Extract the (X, Y) coordinate from the center of the cell holding the provided text.  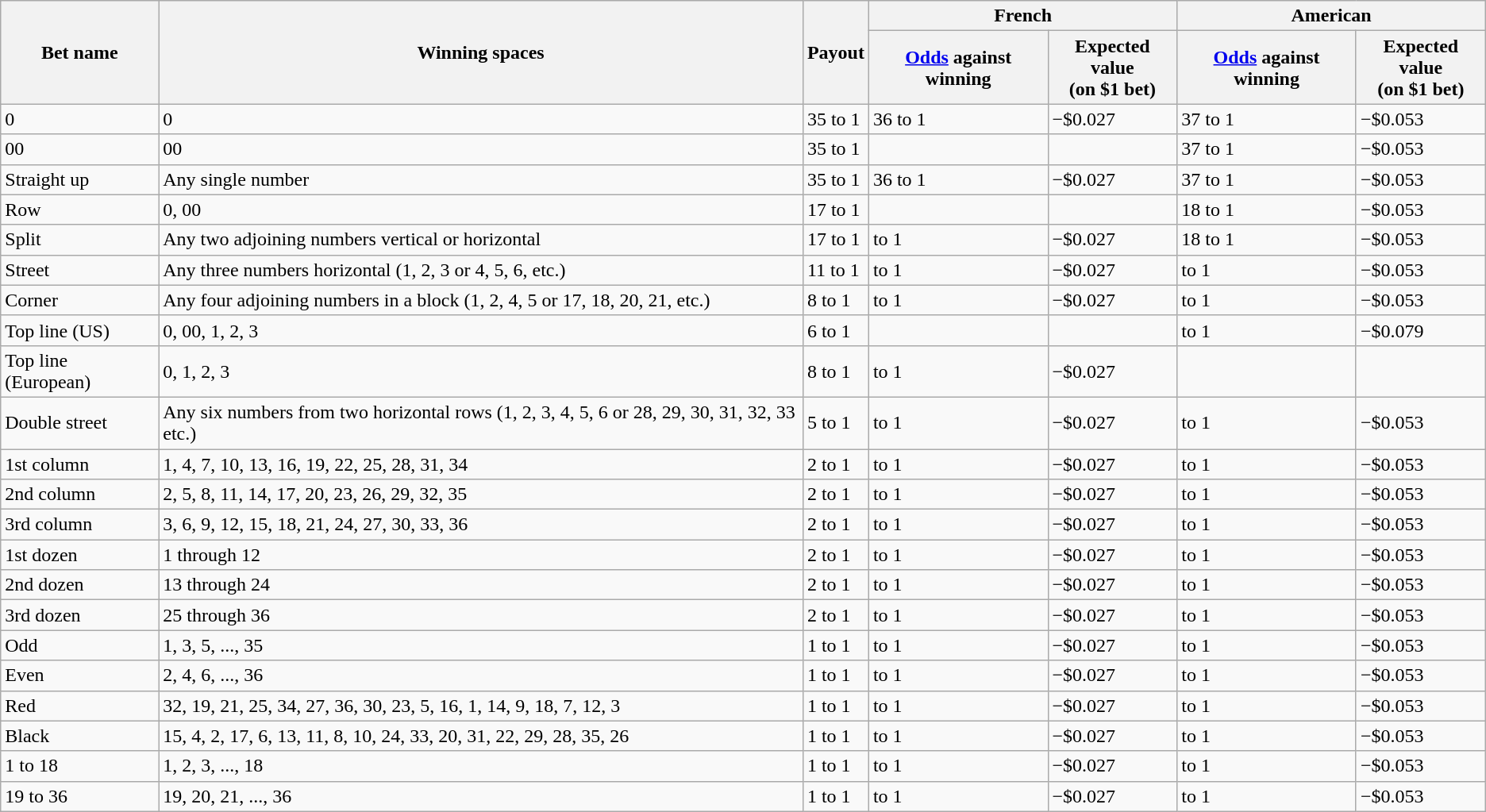
0, 00 (481, 210)
1 to 18 (79, 766)
19 to 36 (79, 796)
Any six numbers from two horizontal rows (1, 2, 3, 4, 5, 6 or 28, 29, 30, 31, 32, 33 etc.) (481, 422)
Straight up (79, 179)
6 to 1 (835, 330)
French (1022, 16)
Winning spaces (481, 52)
Even (79, 675)
3rd column (79, 525)
2nd column (79, 495)
Red (79, 706)
2nd dozen (79, 585)
Bet name (79, 52)
15, 4, 2, 17, 6, 13, 11, 8, 10, 24, 33, 20, 31, 22, 29, 28, 35, 26 (481, 736)
Double street (79, 422)
19, 20, 21, ..., 36 (481, 796)
Any three numbers horizontal (1, 2, 3 or 4, 5, 6, etc.) (481, 270)
Any single number (481, 179)
25 through 36 (481, 615)
0, 1, 2, 3 (481, 371)
American (1331, 16)
3rd dozen (79, 615)
3, 6, 9, 12, 15, 18, 21, 24, 27, 30, 33, 36 (481, 525)
13 through 24 (481, 585)
32, 19, 21, 25, 34, 27, 36, 30, 23, 5, 16, 1, 14, 9, 18, 7, 12, 3 (481, 706)
11 to 1 (835, 270)
1, 3, 5, ..., 35 (481, 645)
Any four adjoining numbers in a block (1, 2, 4, 5 or 17, 18, 20, 21, etc.) (481, 300)
1, 2, 3, ..., 18 (481, 766)
Split (79, 240)
Black (79, 736)
0, 00, 1, 2, 3 (481, 330)
1, 4, 7, 10, 13, 16, 19, 22, 25, 28, 31, 34 (481, 464)
2, 4, 6, ..., 36 (481, 675)
Top line (European) (79, 371)
1st dozen (79, 555)
Odd (79, 645)
Any two adjoining numbers vertical or horizontal (481, 240)
5 to 1 (835, 422)
2, 5, 8, 11, 14, 17, 20, 23, 26, 29, 32, 35 (481, 495)
Corner (79, 300)
Top line (US) (79, 330)
Row (79, 210)
−$0.079 (1421, 330)
Street (79, 270)
1 through 12 (481, 555)
Payout (835, 52)
1st column (79, 464)
